Identify which cell holds the provided text, then report its (X, Y) central coordinate. 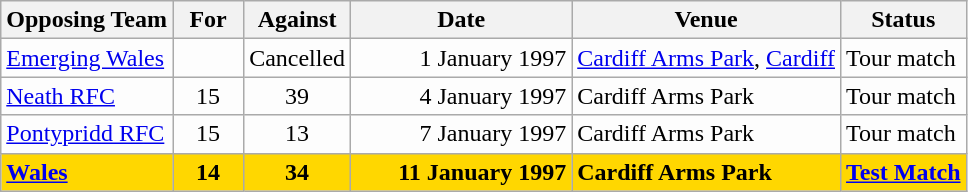
Venue (706, 20)
Cardiff Arms Park, Cardiff (706, 58)
Neath RFC (87, 96)
Emerging Wales (87, 58)
Wales (87, 172)
Opposing Team (87, 20)
7 January 1997 (462, 134)
39 (298, 96)
Against (298, 20)
34 (298, 172)
Status (904, 20)
Pontypridd RFC (87, 134)
14 (208, 172)
11 January 1997 (462, 172)
Cancelled (298, 58)
4 January 1997 (462, 96)
13 (298, 134)
Date (462, 20)
Test Match (904, 172)
1 January 1997 (462, 58)
For (208, 20)
